Pinpoint the cell where the given text exists, returning its (x, y) midpoint coordinate. 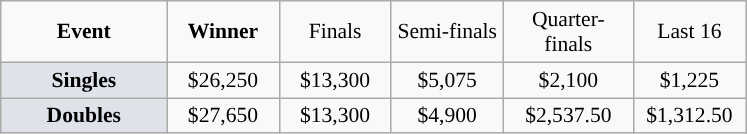
$26,250 (223, 80)
$1,225 (689, 80)
$2,537.50 (568, 116)
Semi-finals (447, 32)
$2,100 (568, 80)
Quarter-finals (568, 32)
$4,900 (447, 116)
$1,312.50 (689, 116)
Finals (335, 32)
Singles (84, 80)
$27,650 (223, 116)
Last 16 (689, 32)
Doubles (84, 116)
$5,075 (447, 80)
Winner (223, 32)
Event (84, 32)
